Identify which cell holds the provided text, then report its [X, Y] central coordinate. 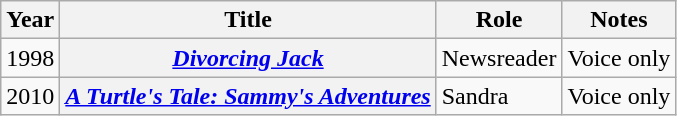
1998 [30, 58]
Divorcing Jack [248, 58]
2010 [30, 96]
Newsreader [499, 58]
Title [248, 20]
Year [30, 20]
A Turtle's Tale: Sammy's Adventures [248, 96]
Notes [619, 20]
Sandra [499, 96]
Role [499, 20]
